Search for the cell housing the specified text and yield its [x, y] center coordinate. 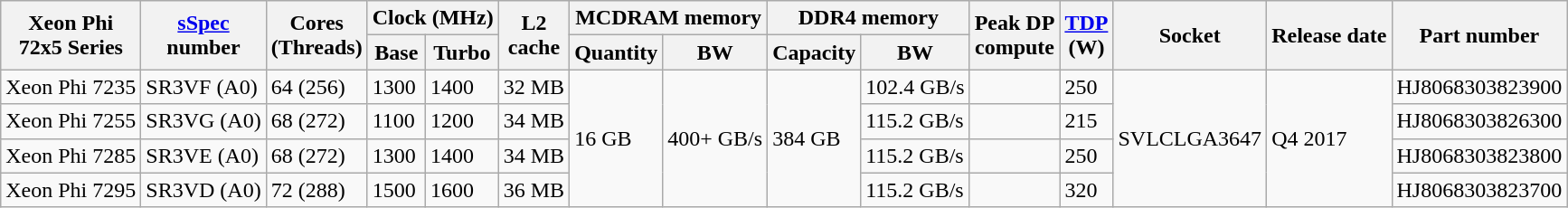
Cores(Threads) [316, 35]
Release date [1329, 35]
HJ8068303823900 [1479, 87]
64 (256) [316, 87]
SR3VF (A0) [203, 87]
MCDRAM memory [669, 18]
400+ GB/s [715, 138]
320 [1087, 190]
HJ8068303823800 [1479, 156]
Xeon Phi 7235 [71, 87]
1600 [461, 190]
Q4 2017 [1329, 138]
16 GB [617, 138]
SR3VE (A0) [203, 156]
Xeon Phi 7255 [71, 121]
SR3VG (A0) [203, 121]
Turbo [461, 52]
Xeon Phi 7295 [71, 190]
Xeon Phi72x5 Series [71, 35]
DDR4 memory [868, 18]
SVLCLGA3647 [1190, 138]
Clock (MHz) [432, 18]
Peak DPcompute [1015, 35]
215 [1087, 121]
L2cache [534, 35]
Part number [1479, 35]
1100 [396, 121]
1500 [396, 190]
Xeon Phi 7285 [71, 156]
HJ8068303826300 [1479, 121]
TDP(W) [1087, 35]
1200 [461, 121]
Capacity [814, 52]
Base [396, 52]
SR3VD (A0) [203, 190]
Quantity [617, 52]
Socket [1190, 35]
HJ8068303823700 [1479, 190]
72 (288) [316, 190]
36 MB [534, 190]
102.4 GB/s [915, 87]
384 GB [814, 138]
sSpecnumber [203, 35]
32 MB [534, 87]
